Capture the cell that displays the provided text and extract its [x, y] central coordinate. 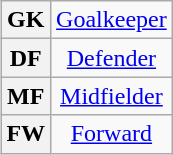
DF [26, 58]
Goalkeeper [112, 20]
Defender [112, 58]
Forward [112, 134]
GK [26, 20]
MF [26, 96]
FW [26, 134]
Midfielder [112, 96]
